Search for the cell housing the specified text and yield its [x, y] center coordinate. 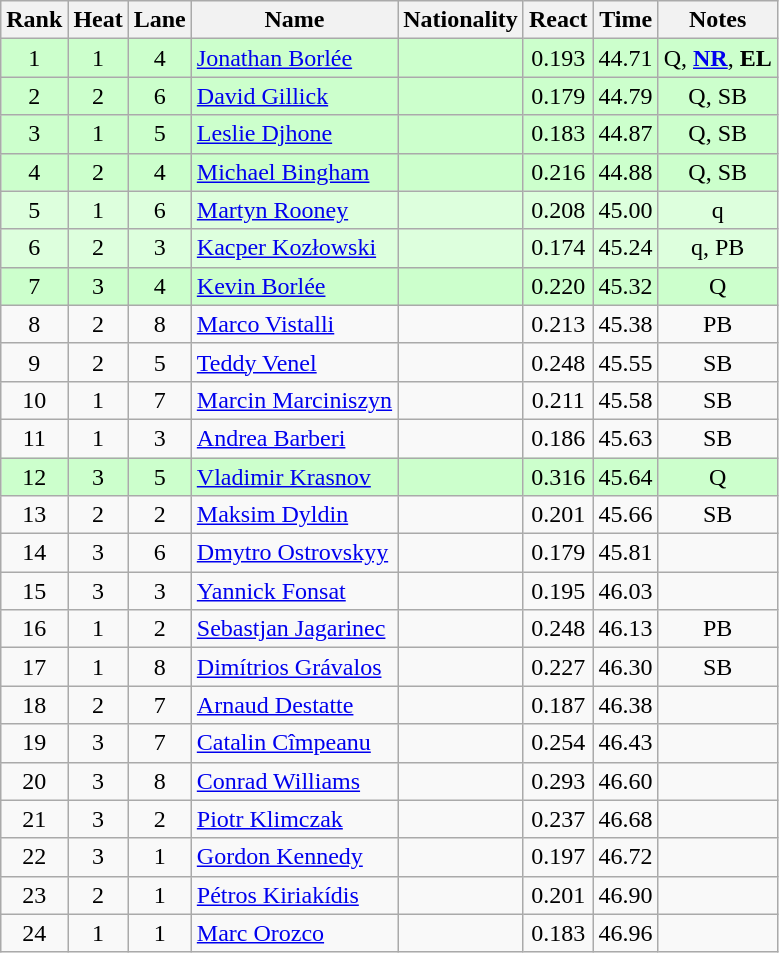
Marcin Marciniszyn [294, 400]
45.00 [626, 210]
46.96 [626, 933]
45.66 [626, 515]
44.79 [626, 96]
22 [34, 857]
Kevin Borlée [294, 286]
46.60 [626, 781]
Notes [718, 20]
React [558, 20]
Time [626, 20]
Andrea Barberi [294, 438]
Pétros Kiriakídis [294, 895]
17 [34, 667]
0.227 [558, 667]
23 [34, 895]
Rank [34, 20]
45.81 [626, 553]
0.316 [558, 477]
0.195 [558, 591]
0.186 [558, 438]
Heat [98, 20]
44.71 [626, 58]
0.220 [558, 286]
46.68 [626, 819]
Piotr Klimczak [294, 819]
20 [34, 781]
Martyn Rooney [294, 210]
q [718, 210]
18 [34, 705]
44.88 [626, 172]
45.32 [626, 286]
0.197 [558, 857]
Marc Orozco [294, 933]
46.03 [626, 591]
Dimítrios Grávalos [294, 667]
46.90 [626, 895]
0.293 [558, 781]
Yannick Fonsat [294, 591]
0.216 [558, 172]
45.38 [626, 324]
16 [34, 629]
10 [34, 400]
Kacper Kozłowski [294, 248]
45.58 [626, 400]
Name [294, 20]
Arnaud Destatte [294, 705]
19 [34, 743]
Leslie Djhone [294, 134]
46.72 [626, 857]
Maksim Dyldin [294, 515]
Jonathan Borlée [294, 58]
0.193 [558, 58]
Vladimir Krasnov [294, 477]
46.13 [626, 629]
Conrad Williams [294, 781]
0.208 [558, 210]
15 [34, 591]
11 [34, 438]
0.237 [558, 819]
13 [34, 515]
0.174 [558, 248]
46.38 [626, 705]
Dmytro Ostrovskyy [294, 553]
Q, NR, EL [718, 58]
45.55 [626, 362]
Teddy Venel [294, 362]
0.187 [558, 705]
0.211 [558, 400]
David Gillick [294, 96]
45.64 [626, 477]
21 [34, 819]
24 [34, 933]
Catalin Cîmpeanu [294, 743]
Lane [160, 20]
45.24 [626, 248]
Michael Bingham [294, 172]
46.43 [626, 743]
12 [34, 477]
46.30 [626, 667]
9 [34, 362]
Sebastjan Jagarinec [294, 629]
0.254 [558, 743]
14 [34, 553]
q, PB [718, 248]
Nationality [461, 20]
0.213 [558, 324]
45.63 [626, 438]
Gordon Kennedy [294, 857]
Marco Vistalli [294, 324]
44.87 [626, 134]
